Detect which cell encompasses the target text, then output its [X, Y] center coordinate. 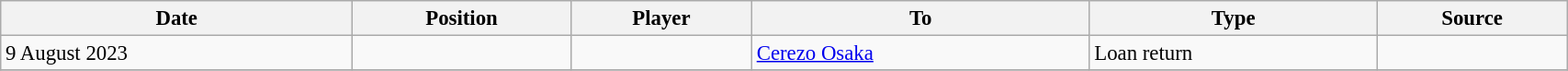
Date [176, 18]
To [920, 18]
Player [661, 18]
Position [462, 18]
Cerezo Osaka [920, 53]
Source [1472, 18]
Loan return [1234, 53]
Type [1234, 18]
9 August 2023 [176, 53]
